Search for the cell housing the specified text and yield its (x, y) center coordinate. 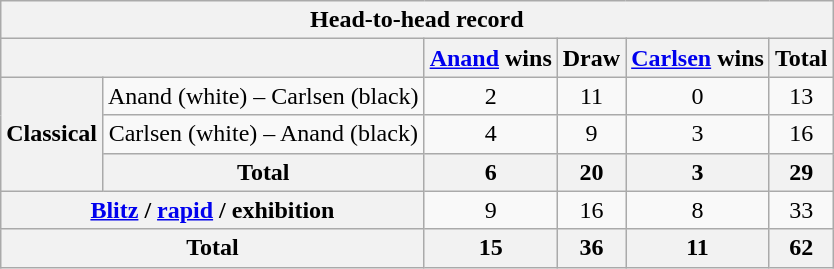
4 (490, 134)
Head-to-head record (417, 20)
13 (801, 96)
62 (801, 248)
Carlsen (white) – Anand (black) (263, 134)
6 (490, 172)
36 (591, 248)
Anand (white) – Carlsen (black) (263, 96)
33 (801, 210)
8 (698, 210)
0 (698, 96)
2 (490, 96)
Anand wins (490, 58)
Carlsen wins (698, 58)
Classical (52, 134)
Blitz / rapid / exhibition (212, 210)
15 (490, 248)
29 (801, 172)
20 (591, 172)
Draw (591, 58)
